Provide the (X, Y) coordinate of the cell's center where the given text is located.  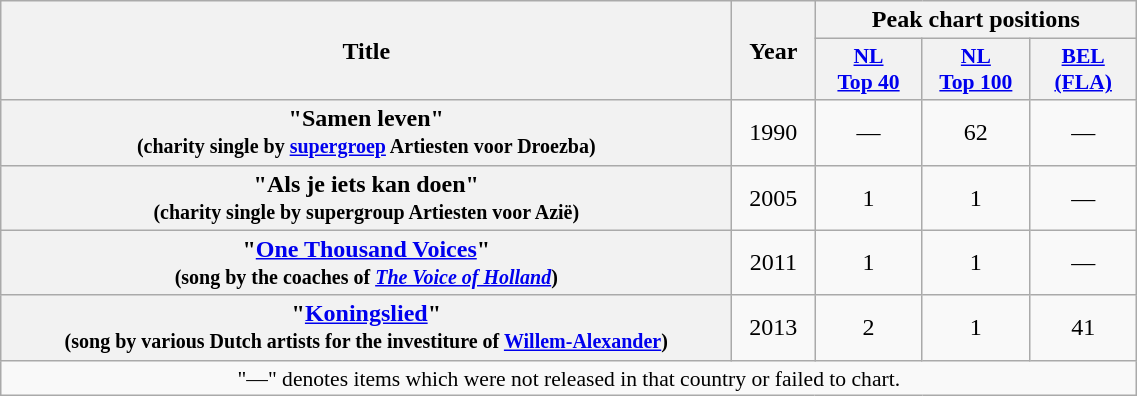
2005 (774, 198)
Year (774, 50)
2011 (774, 262)
"Als je iets kan doen"(charity single by supergroup Artiesten voor Azië) (366, 198)
1990 (774, 132)
"One Thousand Voices"(song by the coaches of The Voice of Holland) (366, 262)
Title (366, 50)
41 (1084, 328)
62 (976, 132)
"—" denotes items which were not released in that country or failed to chart. (569, 378)
NLTop 40 (868, 70)
"Samen leven"(charity single by supergroep Artiesten voor Droezba) (366, 132)
NLTop 100 (976, 70)
BEL(FLA) (1084, 70)
Peak chart positions (976, 20)
2013 (774, 328)
"Koningslied"(song by various Dutch artists for the investiture of Willem-Alexander) (366, 328)
2 (868, 328)
